For the text-containing cell, return its midpoint in (X, Y) coordinate format. 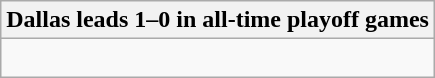
Dallas leads 1–0 in all-time playoff games (218, 20)
